Locate the cell with the specified text and output its [x, y] center coordinate. 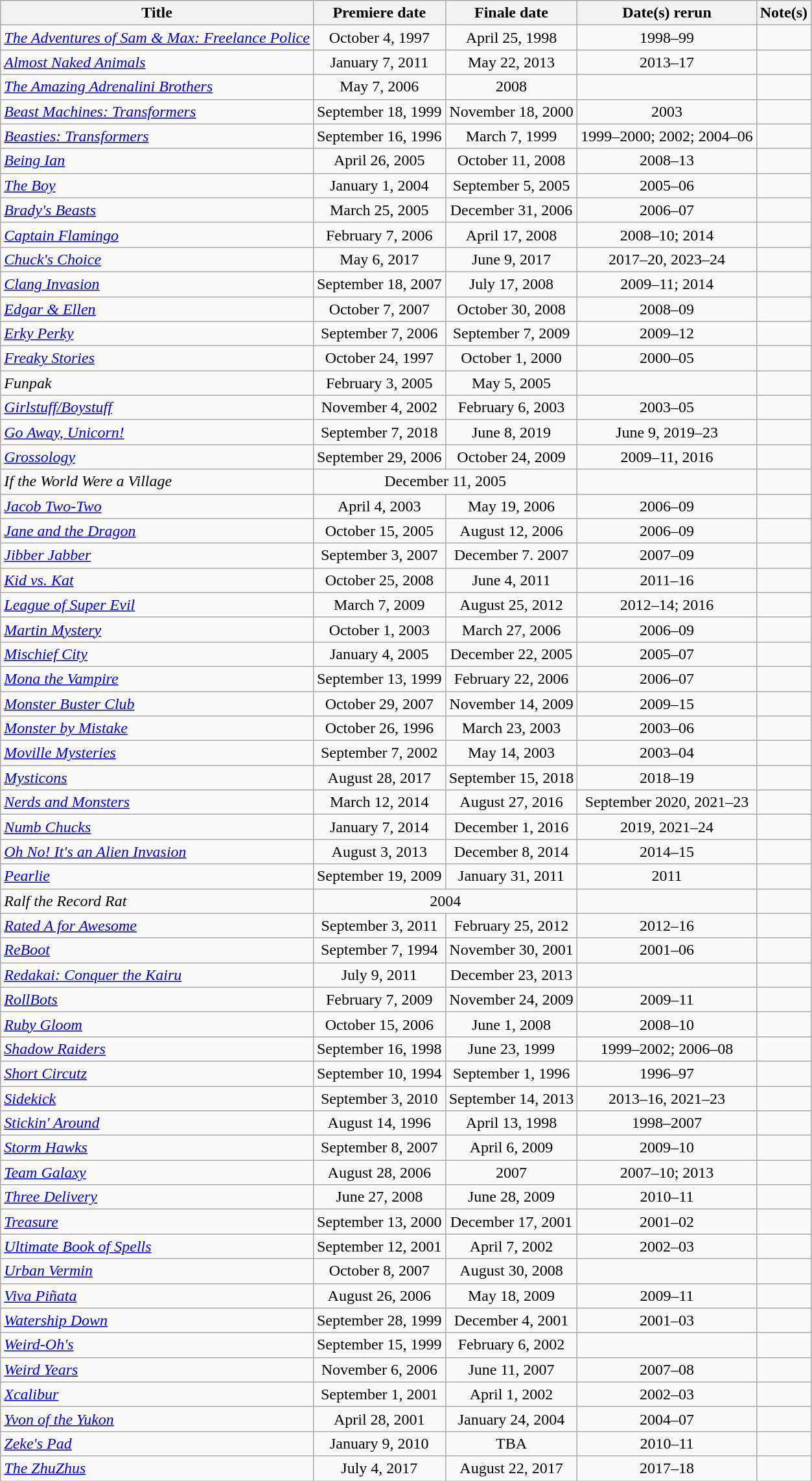
August 30, 2008 [511, 1271]
April 17, 2008 [511, 235]
TBA [511, 1443]
May 6, 2017 [379, 259]
Ralf the Record Rat [157, 901]
2009–15 [667, 703]
October 8, 2007 [379, 1271]
August 28, 2017 [379, 778]
Weird Years [157, 1370]
October 25, 2008 [379, 580]
January 7, 2014 [379, 827]
Being Ian [157, 161]
December 11, 2005 [445, 482]
Pearlie [157, 876]
September 7, 2018 [379, 432]
September 14, 2013 [511, 1099]
Martin Mystery [157, 629]
September 7, 1994 [379, 950]
Nerds and Monsters [157, 802]
January 7, 2011 [379, 62]
The Adventures of Sam & Max: Freelance Police [157, 38]
June 1, 2008 [511, 1024]
2005–06 [667, 185]
April 4, 2003 [379, 506]
Mysticons [157, 778]
Three Delivery [157, 1197]
Stickin' Around [157, 1123]
April 28, 2001 [379, 1419]
Monster by Mistake [157, 729]
Yvon of the Yukon [157, 1419]
Jibber Jabber [157, 555]
November 14, 2009 [511, 703]
October 24, 2009 [511, 457]
2012–14; 2016 [667, 605]
Mona the Vampire [157, 679]
October 30, 2008 [511, 309]
November 30, 2001 [511, 950]
1999–2002; 2006–08 [667, 1049]
Monster Buster Club [157, 703]
June 27, 2008 [379, 1197]
League of Super Evil [157, 605]
September 5, 2005 [511, 185]
1998–2007 [667, 1123]
August 28, 2006 [379, 1172]
June 8, 2019 [511, 432]
September 13, 2000 [379, 1222]
2012–16 [667, 926]
May 18, 2009 [511, 1296]
2008–10 [667, 1024]
2007–10; 2013 [667, 1172]
1996–97 [667, 1073]
Sidekick [157, 1099]
Finale date [511, 13]
2019, 2021–24 [667, 827]
Ultimate Book of Spells [157, 1246]
The Amazing Adrenalini Brothers [157, 87]
September 7, 2009 [511, 334]
June 4, 2011 [511, 580]
2007–09 [667, 555]
Viva Piñata [157, 1296]
May 5, 2005 [511, 383]
2003–04 [667, 753]
Girlstuff/Boystuff [157, 408]
Date(s) rerun [667, 13]
2004 [445, 901]
September 18, 2007 [379, 284]
May 14, 2003 [511, 753]
Almost Naked Animals [157, 62]
June 9, 2019–23 [667, 432]
The ZhuZhus [157, 1468]
October 24, 1997 [379, 358]
December 7. 2007 [511, 555]
April 6, 2009 [511, 1148]
Ruby Gloom [157, 1024]
March 7, 2009 [379, 605]
2011 [667, 876]
Zeke's Pad [157, 1443]
April 1, 2002 [511, 1394]
September 16, 1998 [379, 1049]
September 13, 1999 [379, 679]
2008–10; 2014 [667, 235]
2001–02 [667, 1222]
Xcalibur [157, 1394]
December 4, 2001 [511, 1320]
2001–06 [667, 950]
September 28, 1999 [379, 1320]
Treasure [157, 1222]
2009–10 [667, 1148]
July 4, 2017 [379, 1468]
2017–20, 2023–24 [667, 259]
September 7, 2006 [379, 334]
Jacob Two-Two [157, 506]
Mischief City [157, 654]
September 1, 1996 [511, 1073]
November 18, 2000 [511, 111]
Oh No! It's an Alien Invasion [157, 852]
April 26, 2005 [379, 161]
January 24, 2004 [511, 1419]
2009–11, 2016 [667, 457]
Short Circutz [157, 1073]
June 9, 2017 [511, 259]
October 15, 2005 [379, 531]
Edgar & Ellen [157, 309]
April 7, 2002 [511, 1246]
2008 [511, 87]
December 22, 2005 [511, 654]
January 31, 2011 [511, 876]
2008–09 [667, 309]
Team Galaxy [157, 1172]
November 6, 2006 [379, 1370]
September 15, 1999 [379, 1345]
2000–05 [667, 358]
September 2020, 2021–23 [667, 802]
2003–05 [667, 408]
ReBoot [157, 950]
Funpak [157, 383]
August 27, 2016 [511, 802]
The Boy [157, 185]
May 22, 2013 [511, 62]
2008–13 [667, 161]
December 1, 2016 [511, 827]
April 25, 1998 [511, 38]
2005–07 [667, 654]
February 3, 2005 [379, 383]
March 27, 2006 [511, 629]
June 23, 1999 [511, 1049]
2007–08 [667, 1370]
January 1, 2004 [379, 185]
Brady's Beasts [157, 210]
Go Away, Unicorn! [157, 432]
August 12, 2006 [511, 531]
Jane and the Dragon [157, 531]
February 7, 2009 [379, 999]
October 29, 2007 [379, 703]
Erky Perky [157, 334]
Storm Hawks [157, 1148]
August 26, 2006 [379, 1296]
Premiere date [379, 13]
January 9, 2010 [379, 1443]
March 23, 2003 [511, 729]
Moville Mysteries [157, 753]
August 22, 2017 [511, 1468]
February 6, 2002 [511, 1345]
Clang Invasion [157, 284]
October 15, 2006 [379, 1024]
October 7, 2007 [379, 309]
September 3, 2007 [379, 555]
RollBots [157, 999]
November 4, 2002 [379, 408]
December 23, 2013 [511, 975]
2004–07 [667, 1419]
September 29, 2006 [379, 457]
March 25, 2005 [379, 210]
Shadow Raiders [157, 1049]
Weird-Oh's [157, 1345]
Grossology [157, 457]
October 1, 2003 [379, 629]
October 1, 2000 [511, 358]
June 11, 2007 [511, 1370]
2001–03 [667, 1320]
October 26, 1996 [379, 729]
September 18, 1999 [379, 111]
1999–2000; 2002; 2004–06 [667, 136]
Watership Down [157, 1320]
Freaky Stories [157, 358]
July 9, 2011 [379, 975]
2007 [511, 1172]
June 28, 2009 [511, 1197]
Numb Chucks [157, 827]
2013–16, 2021–23 [667, 1099]
September 16, 1996 [379, 136]
1998–99 [667, 38]
September 19, 2009 [379, 876]
February 22, 2006 [511, 679]
Captain Flamingo [157, 235]
October 11, 2008 [511, 161]
2013–17 [667, 62]
Chuck's Choice [157, 259]
Title [157, 13]
September 8, 2007 [379, 1148]
2003 [667, 111]
February 6, 2003 [511, 408]
September 15, 2018 [511, 778]
October 4, 1997 [379, 38]
April 13, 1998 [511, 1123]
February 7, 2006 [379, 235]
If the World Were a Village [157, 482]
2009–12 [667, 334]
July 17, 2008 [511, 284]
May 7, 2006 [379, 87]
September 3, 2010 [379, 1099]
Note(s) [783, 13]
Kid vs. Kat [157, 580]
Redakai: Conquer the Kairu [157, 975]
January 4, 2005 [379, 654]
August 14, 1996 [379, 1123]
December 17, 2001 [511, 1222]
August 25, 2012 [511, 605]
September 12, 2001 [379, 1246]
February 25, 2012 [511, 926]
Urban Vermin [157, 1271]
August 3, 2013 [379, 852]
September 10, 1994 [379, 1073]
2009–11; 2014 [667, 284]
Rated A for Awesome [157, 926]
September 3, 2011 [379, 926]
May 19, 2006 [511, 506]
2011–16 [667, 580]
September 7, 2002 [379, 753]
December 8, 2014 [511, 852]
2018–19 [667, 778]
Beast Machines: Transformers [157, 111]
March 12, 2014 [379, 802]
2003–06 [667, 729]
Beasties: Transformers [157, 136]
2014–15 [667, 852]
March 7, 1999 [511, 136]
December 31, 2006 [511, 210]
September 1, 2001 [379, 1394]
November 24, 2009 [511, 999]
2017–18 [667, 1468]
